Detect which cell encompasses the target text, then output its (x, y) center coordinate. 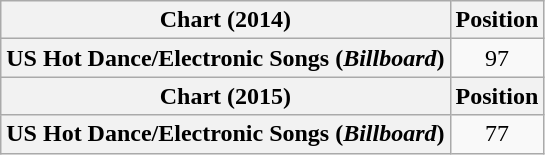
77 (497, 134)
Chart (2014) (226, 20)
Chart (2015) (226, 96)
97 (497, 58)
